Search for the cell housing the specified text and yield its (X, Y) center coordinate. 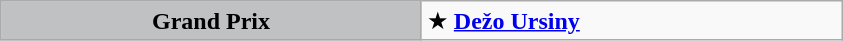
Grand Prix (212, 21)
★ Dežo Ursiny (632, 21)
